Search for the cell housing the specified text and yield its [x, y] center coordinate. 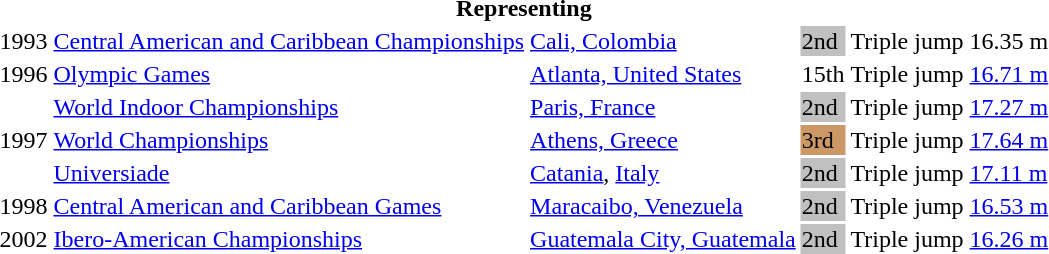
World Indoor Championships [289, 107]
Athens, Greece [664, 140]
World Championships [289, 140]
Catania, Italy [664, 173]
Maracaibo, Venezuela [664, 206]
3rd [823, 140]
Atlanta, United States [664, 74]
Guatemala City, Guatemala [664, 239]
15th [823, 74]
Olympic Games [289, 74]
Central American and Caribbean Games [289, 206]
Universiade [289, 173]
Central American and Caribbean Championships [289, 41]
Cali, Colombia [664, 41]
Ibero-American Championships [289, 239]
Paris, France [664, 107]
